Search for the cell housing the specified text and yield its (X, Y) center coordinate. 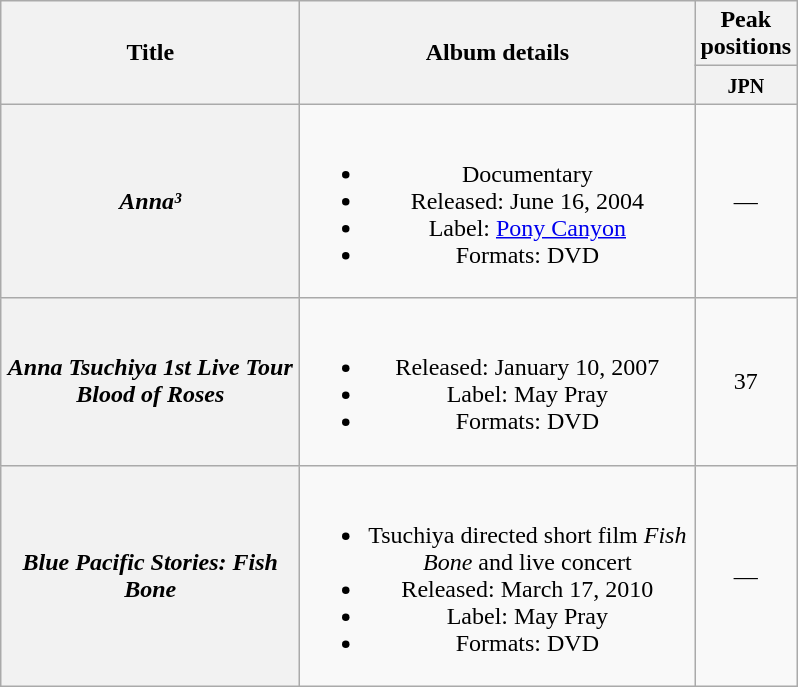
Album details (498, 52)
37 (746, 382)
JPN (746, 85)
Released: January 10, 2007Label: May PrayFormats: DVD (498, 382)
Blue Pacific Stories: Fish Bone (150, 576)
Tsuchiya directed short film Fish Bone and live concertReleased: March 17, 2010Label: May PrayFormats: DVD (498, 576)
DocumentaryReleased: June 16, 2004Label: Pony CanyonFormats: DVD (498, 201)
Peak positions (746, 34)
Title (150, 52)
Anna Tsuchiya 1st Live Tour Blood of Roses (150, 382)
Anna³ (150, 201)
